From the cell containing the given text, extract its center point as [X, Y] coordinate. 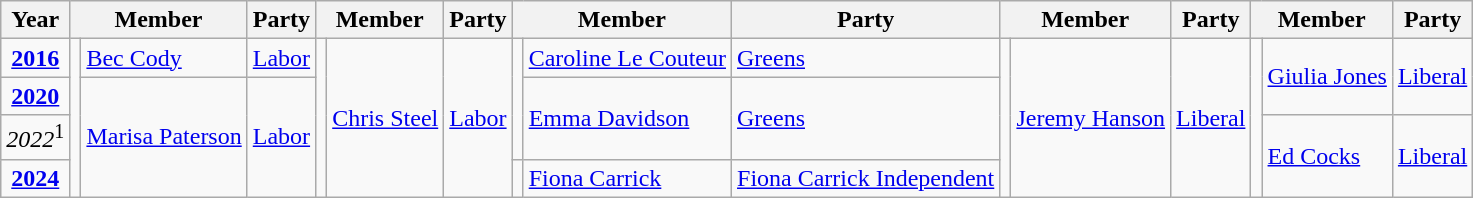
20221 [36, 138]
2020 [36, 96]
Caroline Le Couteur [627, 58]
Fiona Carrick [627, 178]
Fiona Carrick Independent [866, 178]
Giulia Jones [1327, 77]
2024 [36, 178]
2016 [36, 58]
Jeremy Hanson [1091, 118]
Chris Steel [386, 118]
Ed Cocks [1327, 156]
Marisa Paterson [164, 138]
Emma Davidson [627, 118]
Year [36, 20]
Bec Cody [164, 58]
